Return the (X, Y) coordinate for the center point of the cell that contains the specified text.  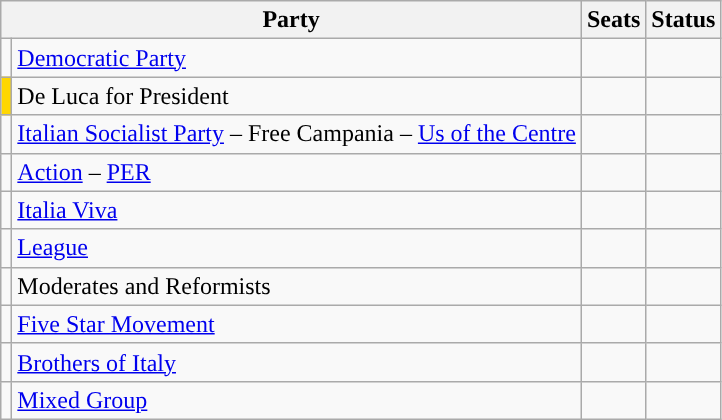
Moderates and Reformists (297, 286)
Seats (613, 20)
Five Star Movement (297, 324)
Italia Viva (297, 210)
Brothers of Italy (297, 362)
Democratic Party (297, 58)
Party (292, 20)
De Luca for President (297, 96)
Mixed Group (297, 400)
Italian Socialist Party – Free Campania – Us of the Centre (297, 134)
League (297, 248)
Action – PER (297, 172)
Status (684, 20)
